Capture the cell that displays the provided text and extract its [X, Y] central coordinate. 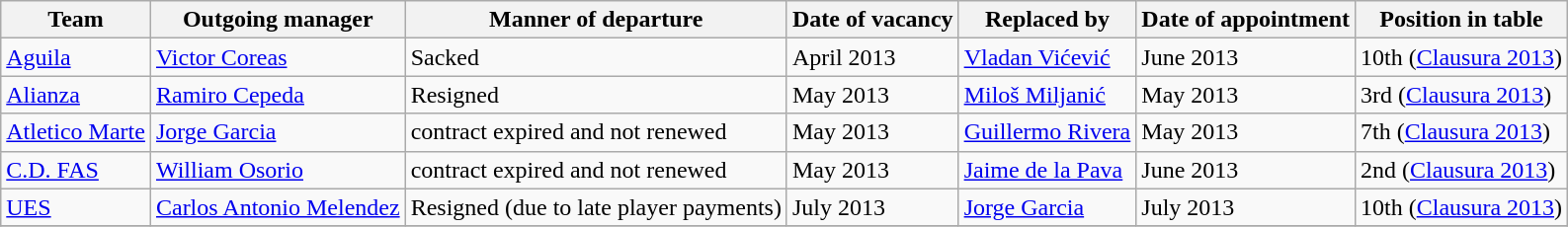
Sacked [596, 57]
Aguila [76, 57]
Position in table [1462, 20]
Jaime de la Pava [1047, 170]
Victor Coreas [278, 57]
Carlos Antonio Melendez [278, 207]
Resigned (due to late player payments) [596, 207]
C.D. FAS [76, 170]
Date of vacancy [872, 20]
Atletico Marte [76, 132]
Vladan Vićević [1047, 57]
William Osorio [278, 170]
Alianza [76, 95]
7th (Clausura 2013) [1462, 132]
Guillermo Rivera [1047, 132]
Outgoing manager [278, 20]
Manner of departure [596, 20]
Replaced by [1047, 20]
Miloš Miljanić [1047, 95]
UES [76, 207]
3rd (Clausura 2013) [1462, 95]
Team [76, 20]
2nd (Clausura 2013) [1462, 170]
Date of appointment [1246, 20]
Resigned [596, 95]
Ramiro Cepeda [278, 95]
April 2013 [872, 57]
